Capture the cell that displays the provided text and extract its [X, Y] central coordinate. 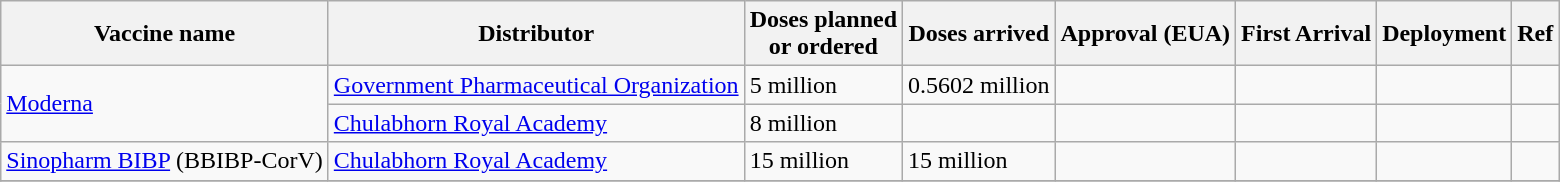
Sinopharm BIBP (BBIBP-CorV) [165, 161]
Moderna [165, 104]
First Arrival [1306, 34]
Ref [1536, 34]
Government Pharmaceutical Organization [536, 85]
0.5602 million [979, 85]
Vaccine name [165, 34]
Deployment [1444, 34]
Approval (EUA) [1146, 34]
5 million [823, 85]
Doses planned or ordered [823, 34]
Distributor [536, 34]
Doses arrived [979, 34]
8 million [823, 123]
